From the cell containing the given text, extract its center point as (X, Y) coordinate. 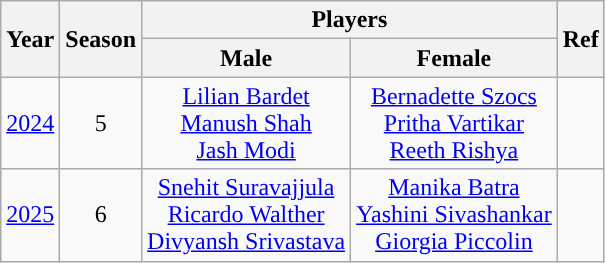
Male (246, 58)
Snehit Suravajjula Ricardo Walther Divyansh Srivastava (246, 215)
5 (101, 123)
Bernadette Szocs Pritha Vartikar Reeth Rishya (454, 123)
Ref (580, 39)
2024 (30, 123)
Year (30, 39)
Manika Batra Yashini Sivashankar Giorgia Piccolin (454, 215)
Female (454, 58)
6 (101, 215)
Season (101, 39)
Players (350, 20)
Lilian Bardet Manush Shah Jash Modi (246, 123)
2025 (30, 215)
